Pinpoint the cell where the given text exists, returning its (X, Y) midpoint coordinate. 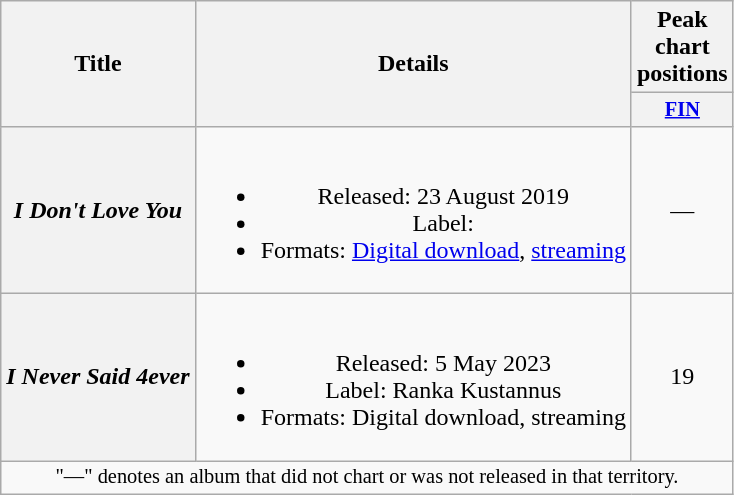
Released: 5 May 2023Label: Ranka KustannusFormats: Digital download, streaming (413, 378)
Details (413, 64)
FIN (682, 110)
— (682, 210)
19 (682, 378)
I Never Said 4ever (98, 378)
Released: 23 August 2019Label: Formats: Digital download, streaming (413, 210)
"—" denotes an album that did not chart or was not released in that territory. (367, 478)
Title (98, 64)
Peak chart positions (682, 47)
I Don't Love You (98, 210)
